Pinpoint the cell where the given text exists, returning its (X, Y) midpoint coordinate. 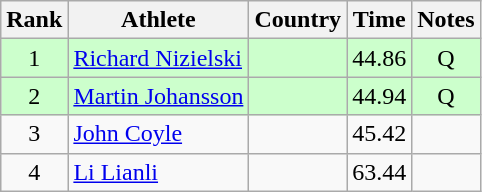
Country (298, 20)
Athlete (158, 20)
Richard Nizielski (158, 58)
45.42 (380, 134)
63.44 (380, 172)
4 (34, 172)
Li Lianli (158, 172)
John Coyle (158, 134)
Martin Johansson (158, 96)
44.86 (380, 58)
Rank (34, 20)
Notes (446, 20)
44.94 (380, 96)
1 (34, 58)
3 (34, 134)
Time (380, 20)
2 (34, 96)
